Detect which cell encompasses the target text, then output its (X, Y) center coordinate. 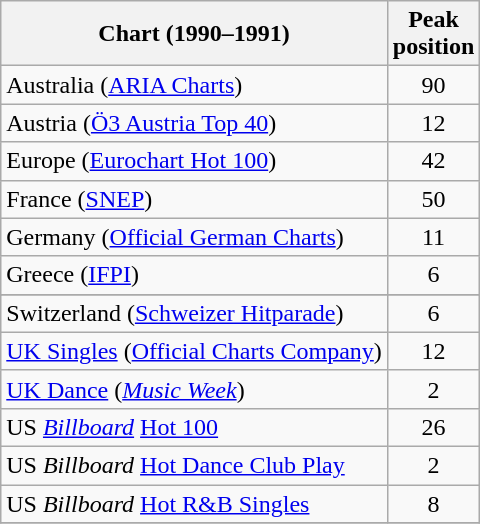
8 (433, 503)
Switzerland (Schweizer Hitparade) (194, 313)
26 (433, 427)
US Billboard Hot Dance Club Play (194, 465)
UK Singles (Official Charts Company) (194, 351)
Greece (IFPI) (194, 275)
50 (433, 199)
France (SNEP) (194, 199)
Austria (Ö3 Austria Top 40) (194, 123)
Chart (1990–1991) (194, 34)
US Billboard Hot 100 (194, 427)
90 (433, 85)
42 (433, 161)
US Billboard Hot R&B Singles (194, 503)
UK Dance (Music Week) (194, 389)
Australia (ARIA Charts) (194, 85)
11 (433, 237)
Europe (Eurochart Hot 100) (194, 161)
Germany (Official German Charts) (194, 237)
Peakposition (433, 34)
